Provide the [X, Y] coordinate of the cell's center where the given text is located.  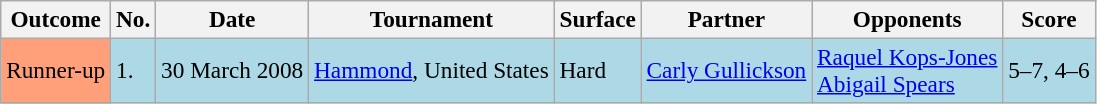
30 March 2008 [232, 70]
Raquel Kops-Jones Abigail Spears [908, 70]
Surface [598, 19]
1. [134, 70]
5–7, 4–6 [1049, 70]
Outcome [56, 19]
Date [232, 19]
Opponents [908, 19]
Runner-up [56, 70]
Carly Gullickson [726, 70]
Tournament [432, 19]
Score [1049, 19]
No. [134, 19]
Hard [598, 70]
Hammond, United States [432, 70]
Partner [726, 19]
